Find where the given text appears and provide that cell's center as [x, y] coordinate. 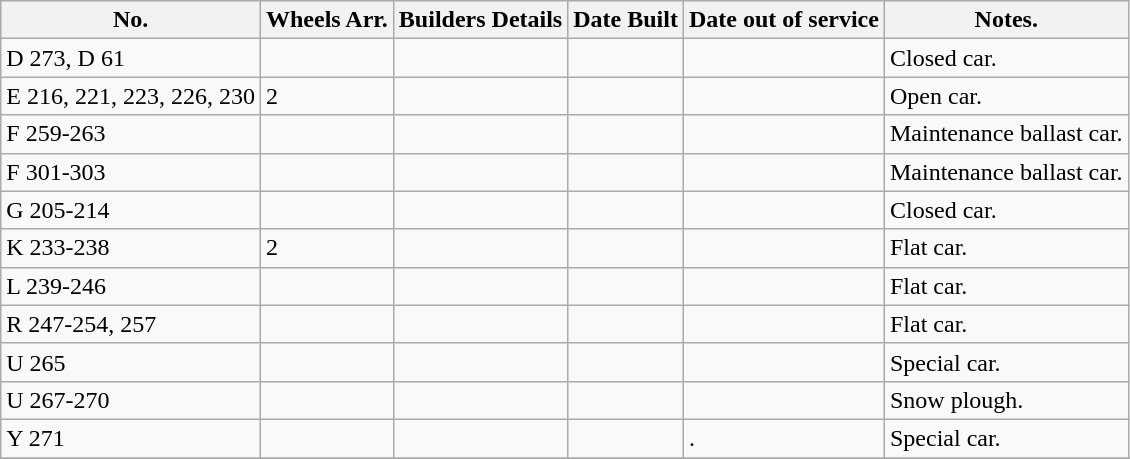
R 247-254, 257 [131, 324]
Snow plough. [1006, 400]
U 265 [131, 362]
G 205-214 [131, 210]
. [784, 438]
Y 271 [131, 438]
Date Built [626, 20]
L 239-246 [131, 286]
K 233-238 [131, 248]
U 267-270 [131, 400]
Wheels Arr. [326, 20]
D 273, D 61 [131, 58]
Open car. [1006, 96]
Notes. [1006, 20]
No. [131, 20]
Date out of service [784, 20]
F 301-303 [131, 172]
E 216, 221, 223, 226, 230 [131, 96]
Builders Details [480, 20]
F 259-263 [131, 134]
